Capture the cell that displays the provided text and extract its (x, y) central coordinate. 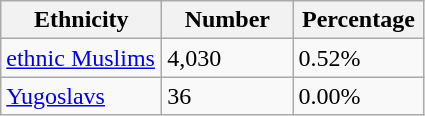
0.00% (358, 96)
ethnic Muslims (82, 58)
36 (228, 96)
Number (228, 20)
Ethnicity (82, 20)
0.52% (358, 58)
4,030 (228, 58)
Percentage (358, 20)
Yugoslavs (82, 96)
